Determine the (x, y) coordinate at the center of the cell enclosing the given text.  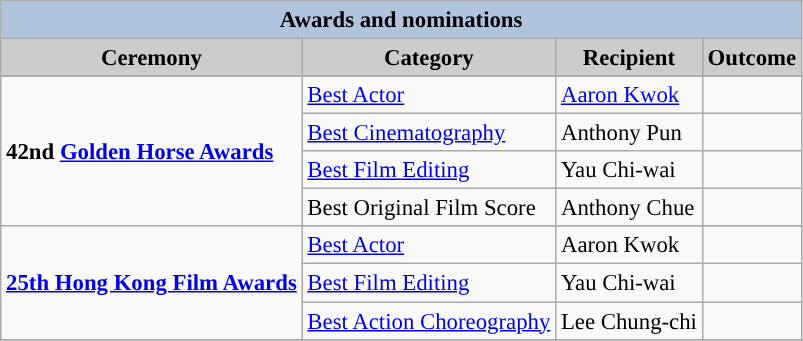
Awards and nominations (402, 20)
Lee Chung-chi (630, 321)
Anthony Pun (630, 133)
Category (429, 58)
Outcome (752, 58)
25th Hong Kong Film Awards (152, 282)
Best Action Choreography (429, 321)
Anthony Chue (630, 208)
Recipient (630, 58)
Best Original Film Score (429, 208)
Ceremony (152, 58)
Best Cinematography (429, 133)
42nd Golden Horse Awards (152, 151)
